Output the (x, y) coordinate of the center of the cell containing the given text.  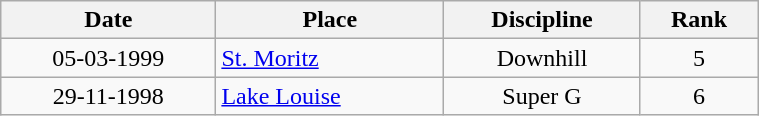
5 (698, 58)
Rank (698, 20)
St. Moritz (330, 58)
6 (698, 96)
Place (330, 20)
05-03-1999 (108, 58)
Lake Louise (330, 96)
Super G (542, 96)
Date (108, 20)
Downhill (542, 58)
29-11-1998 (108, 96)
Discipline (542, 20)
